Locate the cell with the specified text and output its (x, y) center coordinate. 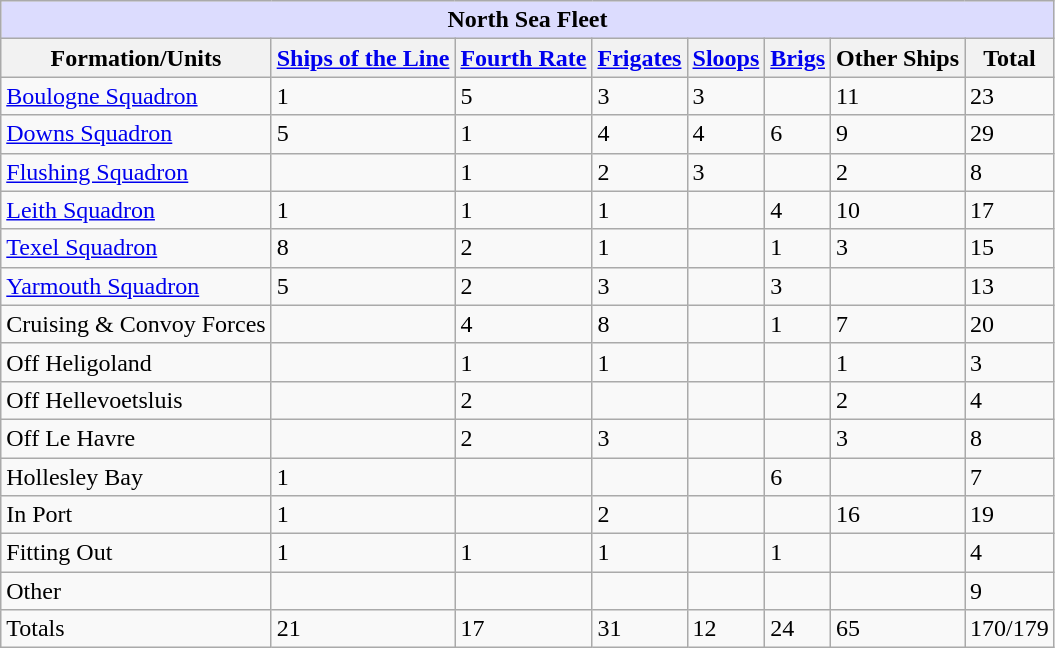
Off Heligoland (136, 362)
20 (1009, 324)
Sloops (726, 58)
Other Ships (898, 58)
Frigates (640, 58)
North Sea Fleet (528, 20)
10 (898, 210)
15 (1009, 248)
31 (640, 629)
Texel Squadron (136, 248)
170/179 (1009, 629)
23 (1009, 96)
Off Le Havre (136, 438)
11 (898, 96)
13 (1009, 286)
12 (726, 629)
Fourth Rate (524, 58)
Off Hellevoetsluis (136, 400)
Fitting Out (136, 553)
Ships of the Line (363, 58)
16 (898, 515)
Total (1009, 58)
Flushing Squadron (136, 172)
Brigs (798, 58)
In Port (136, 515)
Hollesley Bay (136, 477)
29 (1009, 134)
Downs Squadron (136, 134)
19 (1009, 515)
Totals (136, 629)
24 (798, 629)
Boulogne Squadron (136, 96)
Other (136, 591)
21 (363, 629)
Yarmouth Squadron (136, 286)
Leith Squadron (136, 210)
Formation/Units (136, 58)
65 (898, 629)
Cruising & Convoy Forces (136, 324)
